From the cell containing the given text, extract its center point as [X, Y] coordinate. 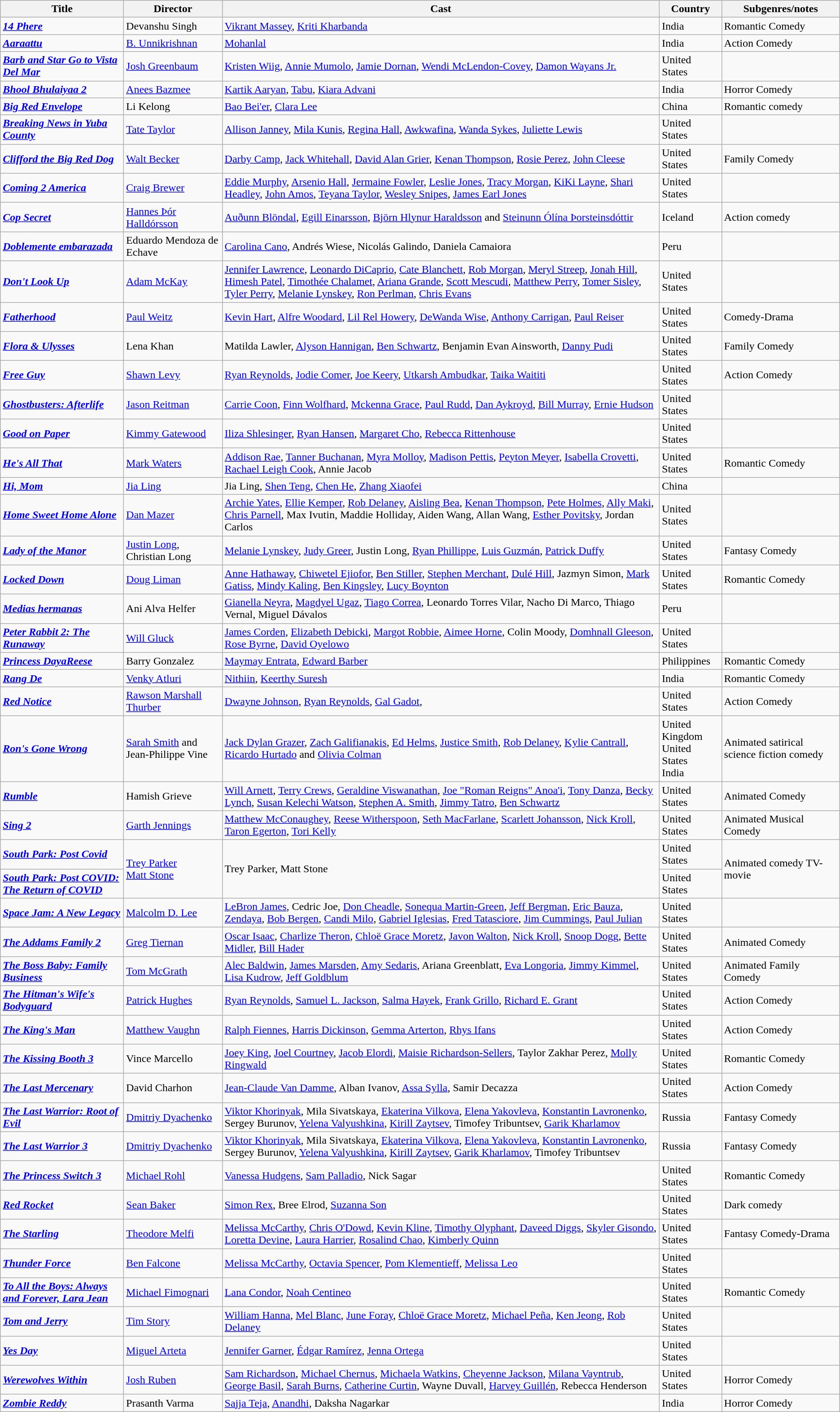
Locked Down [62, 580]
Breaking News in Yuba County [62, 129]
Subgenres/notes [781, 9]
Rang De [62, 678]
Tom McGrath [173, 971]
Animated Family Comedy [781, 971]
Shawn Levy [173, 375]
Romantic comedy [781, 106]
David Charhon [173, 1088]
Lena Khan [173, 346]
Malcolm D. Lee [173, 913]
Craig Brewer [173, 188]
Miguel Arteta [173, 1351]
Sing 2 [62, 826]
Ron's Gone Wrong [62, 748]
Coming 2 America [62, 188]
Werewolves Within [62, 1380]
Dan Mazer [173, 515]
Mark Waters [173, 463]
Josh Greenbaum [173, 66]
Josh Ruben [173, 1380]
Trey ParkerMatt Stone [173, 869]
Philippines [691, 661]
Sarah Smith and Jean-Philippe Vine [173, 748]
Dark comedy [781, 1204]
Doblemente embarazada [62, 246]
Ghostbusters: Afterlife [62, 405]
Trey Parker, Matt Stone [441, 869]
Li Kelong [173, 106]
Kevin Hart, Alfre Woodard, Lil Rel Howery, DeWanda Wise, Anthony Carrigan, Paul Reiser [441, 317]
Prasanth Varma [173, 1403]
The King's Man [62, 1029]
Oscar Isaac, Charlize Theron, Chloë Grace Moretz, Javon Walton, Nick Kroll, Snoop Dogg, Bette Midler, Bill Hader [441, 942]
Hannes Þór Halldórsson [173, 217]
Matthew McConaughey, Reese Witherspoon, Seth MacFarlane, Scarlett Johansson, Nick Kroll, Taron Egerton, Tori Kelly [441, 826]
Joey King, Joel Courtney, Jacob Elordi, Maisie Richardson-Sellers, Taylor Zakhar Perez, Molly Ringwald [441, 1059]
William Hanna, Mel Blanc, June Foray, Chloë Grace Moretz, Michael Peña, Ken Jeong, Rob Delaney [441, 1322]
Melanie Lynskey, Judy Greer, Justin Long, Ryan Phillippe, Luis Guzmán, Patrick Duffy [441, 550]
Princess DayaReese [62, 661]
Matilda Lawler, Alyson Hannigan, Ben Schwartz, Benjamin Evan Ainsworth, Danny Pudi [441, 346]
Sajja Teja, Anandhi, Daksha Nagarkar [441, 1403]
Mohanlal [441, 43]
Bao Bei'er, Clara Lee [441, 106]
Home Sweet Home Alone [62, 515]
Vince Marcello [173, 1059]
The Hitman's Wife's Bodyguard [62, 1001]
Big Red Envelope [62, 106]
Melissa McCarthy, Octavia Spencer, Pom Klementieff, Melissa Leo [441, 1263]
Maymay Entrata, Edward Barber [441, 661]
Will Gluck [173, 638]
Ryan Reynolds, Jodie Comer, Joe Keery, Utkarsh Ambudkar, Taika Waititi [441, 375]
Nithiin, Keerthy Suresh [441, 678]
Good on Paper [62, 433]
Cast [441, 9]
Comedy-Drama [781, 317]
Jason Reitman [173, 405]
Iceland [691, 217]
Venky Atluri [173, 678]
Free Guy [62, 375]
Vikrant Massey, Kriti Kharbanda [441, 26]
To All the Boys: Always and Forever, Lara Jean [62, 1292]
B. Unnikrishnan [173, 43]
Simon Rex, Bree Elrod, Suzanna Son [441, 1204]
Peter Rabbit 2: The Runaway [62, 638]
The Starling [62, 1234]
Red Notice [62, 701]
Ani Alva Helfer [173, 608]
The Princess Switch 3 [62, 1176]
James Corden, Elizabeth Debicki, Margot Robbie, Aimee Horne, Colin Moody, Domhnall Gleeson, Rose Byrne, David Oyelowo [441, 638]
The Addams Family 2 [62, 942]
Rawson Marshall Thurber [173, 701]
South Park: Post COVID: The Return of COVID [62, 884]
Doug Liman [173, 580]
Anne Hathaway, Chiwetel Ejiofor, Ben Stiller, Stephen Merchant, Dulé Hill, Jazmyn Simon, Mark Gatiss, Mindy Kaling, Ben Kingsley, Lucy Boynton [441, 580]
Devanshu Singh [173, 26]
Jack Dylan Grazer, Zach Galifianakis, Ed Helms, Justice Smith, Rob Delaney, Kylie Cantrall, Ricardo Hurtado and Olivia Colman [441, 748]
Director [173, 9]
Hamish Grieve [173, 796]
Kimmy Gatewood [173, 433]
Patrick Hughes [173, 1001]
United KingdomUnited StatesIndia [691, 748]
Jennifer Garner, Édgar Ramírez, Jenna Ortega [441, 1351]
The Boss Baby: Family Business [62, 971]
Carrie Coon, Finn Wolfhard, Mckenna Grace, Paul Rudd, Dan Aykroyd, Bill Murray, Ernie Hudson [441, 405]
Tim Story [173, 1322]
Alec Baldwin, James Marsden, Amy Sedaris, Ariana Greenblatt, Eva Longoria, Jimmy Kimmel, Lisa Kudrow, Jeff Goldblum [441, 971]
Clifford the Big Red Dog [62, 159]
Addison Rae, Tanner Buchanan, Myra Molloy, Madison Pettis, Peyton Meyer, Isabella Crovetti, Rachael Leigh Cook, Annie Jacob [441, 463]
Gianella Neyra, Magdyel Ugaz, Tiago Correa, Leonardo Torres Vilar, Nacho Di Marco, Thiago Vernal, Miguel Dávalos [441, 608]
Yes Day [62, 1351]
Ben Falcone [173, 1263]
Barry Gonzalez [173, 661]
Michael Rohl [173, 1176]
Bhool Bhulaiyaa 2 [62, 89]
Lana Condor, Noah Centineo [441, 1292]
Anees Bazmee [173, 89]
14 Phere [62, 26]
Space Jam: A New Legacy [62, 913]
Ralph Fiennes, Harris Dickinson, Gemma Arterton, Rhys Ifans [441, 1029]
Action comedy [781, 217]
Greg Tiernan [173, 942]
The Last Warrior: Root of Evil [62, 1117]
Hi, Mom [62, 486]
Michael Fimognari [173, 1292]
Matthew Vaughn [173, 1029]
Justin Long, Christian Long [173, 550]
Garth Jennings [173, 826]
Allison Janney, Mila Kunis, Regina Hall, Awkwafina, Wanda Sykes, Juliette Lewis [441, 129]
Fantasy Comedy-Drama [781, 1234]
Vanessa Hudgens, Sam Palladio, Nick Sagar [441, 1176]
The Kissing Booth 3 [62, 1059]
Darby Camp, Jack Whitehall, David Alan Grier, Kenan Thompson, Rosie Perez, John Cleese [441, 159]
Jean-Claude Van Damme, Alban Ivanov, Assa Sylla, Samir Decazza [441, 1088]
Jia Ling, Shen Teng, Chen He, Zhang Xiaofei [441, 486]
Animated Musical Comedy [781, 826]
Jia Ling [173, 486]
Animated comedy TV-movie [781, 869]
Kartik Aaryan, Tabu, Kiara Advani [441, 89]
Country [691, 9]
Kristen Wiig, Annie Mumolo, Jamie Dornan, Wendi McLendon-Covey, Damon Wayans Jr. [441, 66]
Tate Taylor [173, 129]
Auðunn Blöndal, Egill Einarsson, Björn Hlynur Haraldsson and Steinunn Ólína Þorsteinsdóttir [441, 217]
Rumble [62, 796]
Theodore Melfi [173, 1234]
Zombie Reddy [62, 1403]
Title [62, 9]
Fatherhood [62, 317]
Tom and Jerry [62, 1322]
Aaraattu [62, 43]
Eduardo Mendoza de Echave [173, 246]
Carolina Cano, Andrés Wiese, Nicolás Galindo, Daniela Camaiora [441, 246]
Thunder Force [62, 1263]
Medias hermanas [62, 608]
Adam McKay [173, 281]
Paul Weitz [173, 317]
Cop Secret [62, 217]
Dwayne Johnson, Ryan Reynolds, Gal Gadot, [441, 701]
Barb and Star Go to Vista Del Mar [62, 66]
Flora & Ulysses [62, 346]
Ryan Reynolds, Samuel L. Jackson, Salma Hayek, Frank Grillo, Richard E. Grant [441, 1001]
He's All That [62, 463]
Lady of the Manor [62, 550]
Sean Baker [173, 1204]
The Last Mercenary [62, 1088]
Red Rocket [62, 1204]
The Last Warrior 3 [62, 1146]
Animated satirical science fiction comedy [781, 748]
Don't Look Up [62, 281]
Iliza Shlesinger, Ryan Hansen, Margaret Cho, Rebecca Rittenhouse [441, 433]
Walt Becker [173, 159]
South Park: Post Covid [62, 854]
